Locate the cell with the specified text and output its (X, Y) center coordinate. 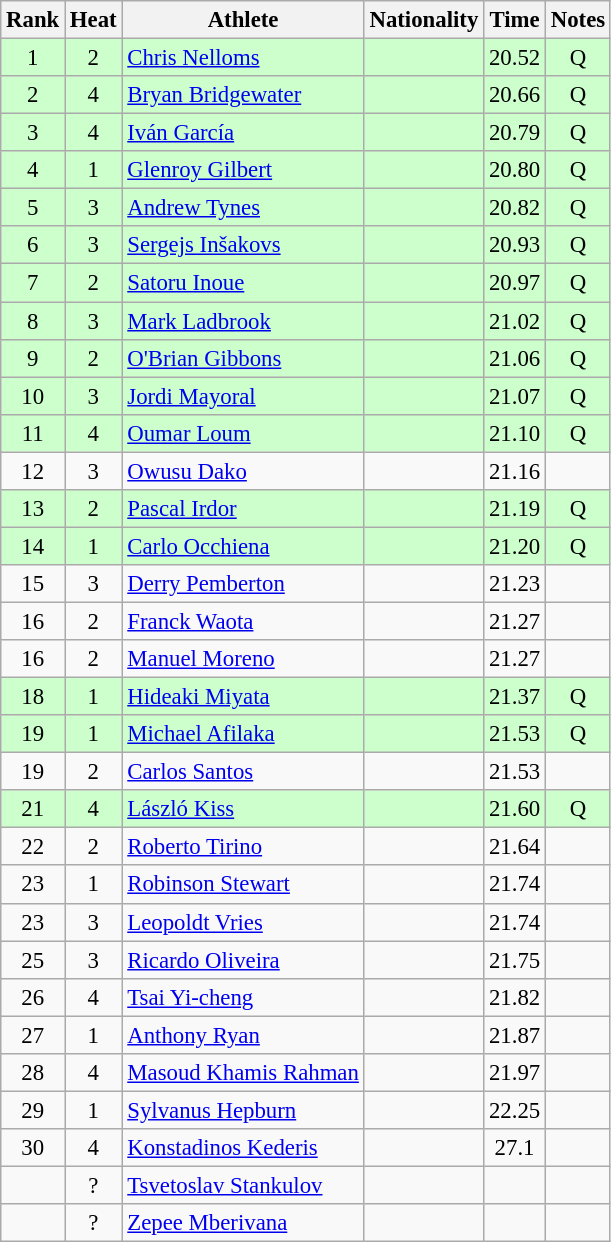
Sylvanus Hepburn (243, 1110)
21.19 (515, 509)
O'Brian Gibbons (243, 358)
Konstadinos Kederis (243, 1148)
21.87 (515, 1035)
Glenroy Gilbert (243, 170)
21.23 (515, 584)
22 (33, 847)
Satoru Inoue (243, 283)
11 (33, 433)
20.66 (515, 95)
6 (33, 245)
21.75 (515, 960)
Iván García (243, 133)
Leopoldt Vries (243, 922)
Andrew Tynes (243, 208)
20.82 (515, 208)
Derry Pemberton (243, 584)
Anthony Ryan (243, 1035)
Notes (578, 20)
Hideaki Miyata (243, 697)
21.06 (515, 358)
Roberto Tirino (243, 847)
Rank (33, 20)
13 (33, 509)
28 (33, 1073)
Nationality (424, 20)
Athlete (243, 20)
20.52 (515, 58)
Bryan Bridgewater (243, 95)
László Kiss (243, 809)
15 (33, 584)
Heat (94, 20)
29 (33, 1110)
18 (33, 697)
25 (33, 960)
27 (33, 1035)
Masoud Khamis Rahman (243, 1073)
7 (33, 283)
Ricardo Oliveira (243, 960)
Carlos Santos (243, 772)
9 (33, 358)
Manuel Moreno (243, 659)
Zepee Mberivana (243, 1223)
Carlo Occhiena (243, 546)
Sergejs Inšakovs (243, 245)
Jordi Mayoral (243, 396)
22.25 (515, 1110)
20.79 (515, 133)
21.64 (515, 847)
14 (33, 546)
21.10 (515, 433)
27.1 (515, 1148)
21.20 (515, 546)
21.97 (515, 1073)
21.60 (515, 809)
10 (33, 396)
21.16 (515, 471)
12 (33, 471)
21.37 (515, 697)
Chris Nelloms (243, 58)
21 (33, 809)
Michael Afilaka (243, 734)
26 (33, 997)
Oumar Loum (243, 433)
21.07 (515, 396)
Tsai Yi-cheng (243, 997)
20.93 (515, 245)
20.80 (515, 170)
21.02 (515, 321)
30 (33, 1148)
5 (33, 208)
Franck Waota (243, 621)
Time (515, 20)
Mark Ladbrook (243, 321)
20.97 (515, 283)
8 (33, 321)
Robinson Stewart (243, 885)
Owusu Dako (243, 471)
Pascal Irdor (243, 509)
Tsvetoslav Stankulov (243, 1185)
21.82 (515, 997)
